Identify which cell holds the provided text, then report its [X, Y] central coordinate. 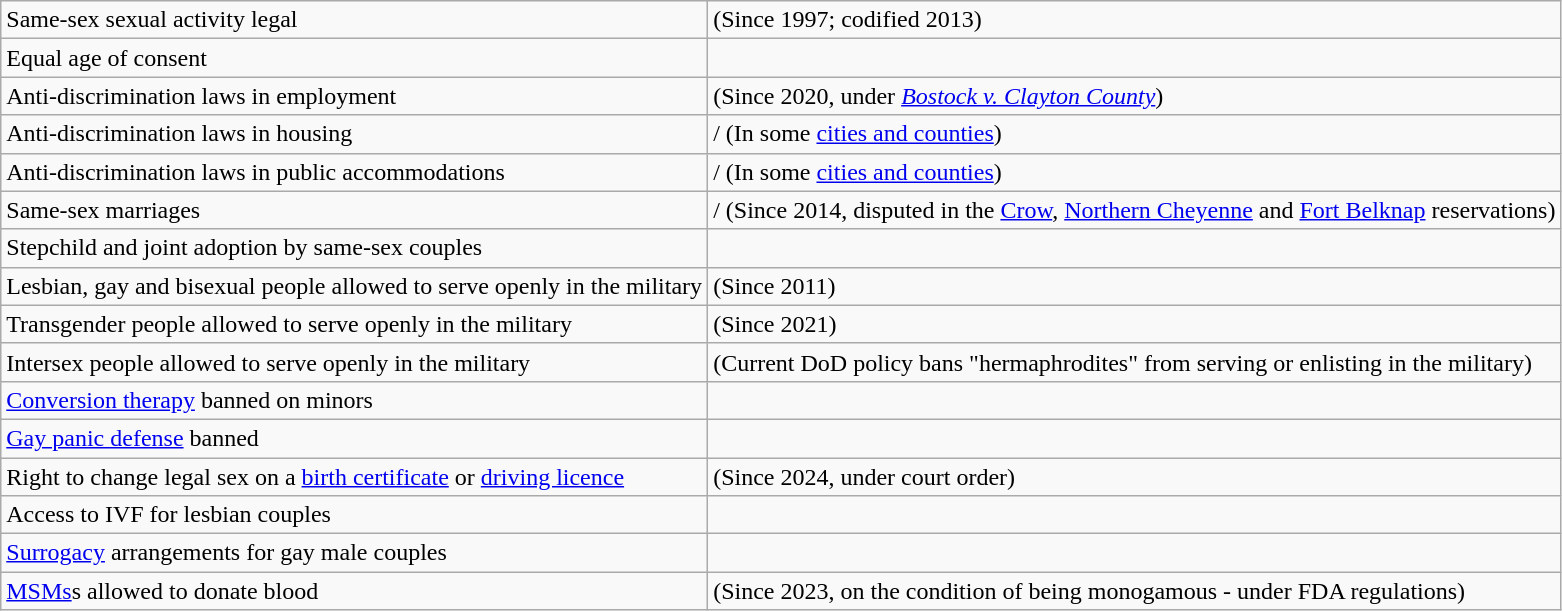
Same-sex sexual activity legal [354, 20]
(Since 2020, under Bostock v. Clayton County) [1134, 96]
Intersex people allowed to serve openly in the military [354, 362]
(Since 2024, under court order) [1134, 477]
Right to change legal sex on a birth certificate or driving licence [354, 477]
Anti-discrimination laws in public accommodations [354, 172]
Access to IVF for lesbian couples [354, 515]
/ (Since 2014, disputed in the Crow, Northern Cheyenne and Fort Belknap reservations) [1134, 210]
Stepchild and joint adoption by same-sex couples [354, 248]
Anti-discrimination laws in housing [354, 134]
Gay panic defense banned [354, 438]
(Since 2021) [1134, 324]
(Since 1997; codified 2013) [1134, 20]
Same-sex marriages [354, 210]
Surrogacy arrangements for gay male couples [354, 553]
(Since 2011) [1134, 286]
(Since 2023, on the condition of being monogamous - under FDA regulations) [1134, 591]
Conversion therapy banned on minors [354, 400]
Lesbian, gay and bisexual people allowed to serve openly in the military [354, 286]
Equal age of consent [354, 58]
(Current DoD policy bans "hermaphrodites" from serving or enlisting in the military) [1134, 362]
Anti-discrimination laws in employment [354, 96]
MSMss allowed to donate blood [354, 591]
Transgender people allowed to serve openly in the military [354, 324]
